Output the [x, y] coordinate of the center of the cell containing the given text.  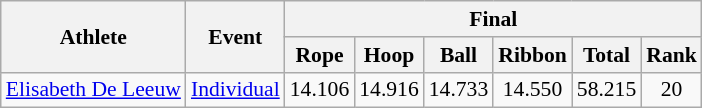
14.733 [458, 90]
14.106 [320, 90]
Individual [236, 90]
14.550 [532, 90]
Rank [672, 55]
Ribbon [532, 55]
Ball [458, 55]
20 [672, 90]
14.916 [388, 90]
Final [494, 19]
Event [236, 36]
Athlete [94, 36]
Total [606, 55]
Rope [320, 55]
Hoop [388, 55]
58.215 [606, 90]
Elisabeth De Leeuw [94, 90]
